Capture the cell that displays the provided text and extract its (X, Y) central coordinate. 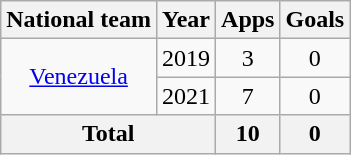
7 (248, 96)
2021 (186, 96)
Goals (315, 20)
10 (248, 134)
Apps (248, 20)
Total (108, 134)
Year (186, 20)
3 (248, 58)
Venezuela (79, 77)
National team (79, 20)
2019 (186, 58)
